Determine the [X, Y] coordinate at the center of the cell enclosing the given text.  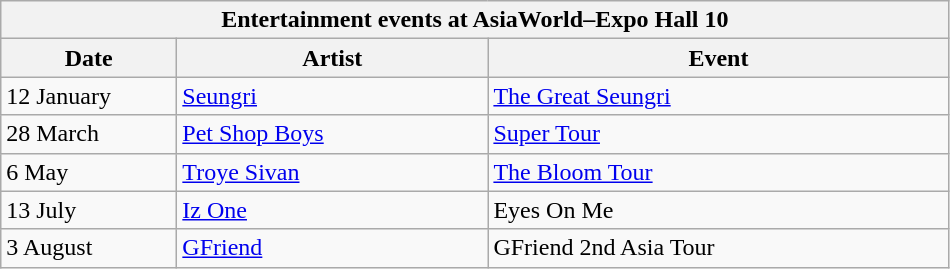
3 August [89, 248]
GFriend 2nd Asia Tour [718, 248]
13 July [89, 210]
Troye Sivan [332, 172]
28 March [89, 134]
12 January [89, 96]
Artist [332, 58]
Eyes On Me [718, 210]
Date [89, 58]
Entertainment events at AsiaWorld–Expo Hall 10 [475, 20]
Seungri [332, 96]
Event [718, 58]
The Great Seungri [718, 96]
Pet Shop Boys [332, 134]
The Bloom Tour [718, 172]
Super Tour [718, 134]
6 May [89, 172]
GFriend [332, 248]
Iz One [332, 210]
